Locate the cell with the specified text and output its (X, Y) center coordinate. 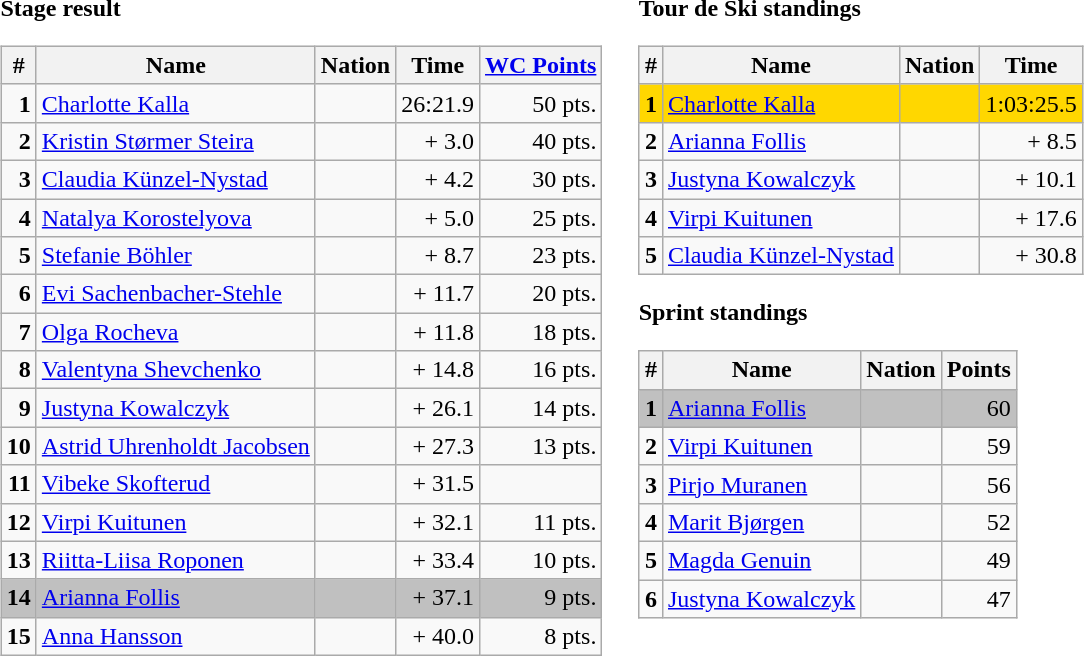
8 pts. (540, 636)
+ 40.0 (438, 636)
Marit Bjørgen (761, 522)
26:21.9 (438, 103)
+ 8.5 (1031, 141)
10 pts. (540, 560)
+ 32.1 (438, 522)
59 (978, 446)
1:03:25.5 (1031, 103)
14 (18, 598)
+ 11.7 (438, 294)
47 (978, 599)
+ 11.8 (438, 332)
+ 14.8 (438, 370)
+ 4.2 (438, 179)
50 pts. (540, 103)
Valentyna Shevchenko (176, 370)
13 pts. (540, 446)
Pirjo Muranen (761, 484)
8 (18, 370)
9 (18, 408)
10 (18, 446)
11 (18, 484)
Anna Hansson (176, 636)
9 pts. (540, 598)
+ 27.3 (438, 446)
20 pts. (540, 294)
+ 10.1 (1031, 179)
56 (978, 484)
7 (18, 332)
49 (978, 560)
25 pts. (540, 217)
13 (18, 560)
14 pts. (540, 408)
52 (978, 522)
16 pts. (540, 370)
+ 8.7 (438, 256)
15 (18, 636)
Olga Rocheva (176, 332)
12 (18, 522)
+ 17.6 (1031, 217)
Stefanie Böhler (176, 256)
23 pts. (540, 256)
Riitta-Liisa Roponen (176, 560)
+ 26.1 (438, 408)
+ 37.1 (438, 598)
WC Points (540, 65)
18 pts. (540, 332)
+ 5.0 (438, 217)
+ 31.5 (438, 484)
60 (978, 408)
+ 33.4 (438, 560)
+ 3.0 (438, 141)
Magda Genuin (761, 560)
Vibeke Skofterud (176, 484)
Kristin Størmer Steira (176, 141)
Natalya Korostelyova (176, 217)
Points (978, 370)
Evi Sachenbacher-Stehle (176, 294)
+ 30.8 (1031, 256)
40 pts. (540, 141)
11 pts. (540, 522)
30 pts. (540, 179)
Astrid Uhrenholdt Jacobsen (176, 446)
